Return the (x, y) coordinate for the center point of the cell that contains the specified text.  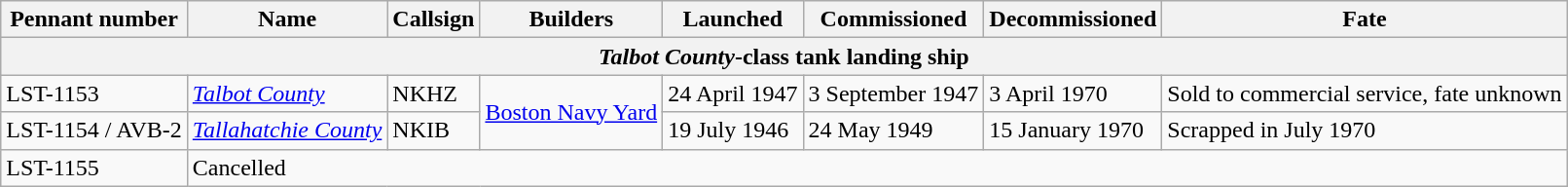
LST-1153 (94, 93)
19 July 1946 (733, 131)
NKHZ (434, 93)
Talbot County (287, 93)
Callsign (434, 19)
NKIB (434, 131)
Name (287, 19)
24 April 1947 (733, 93)
Sold to commercial service, fate unknown (1365, 93)
Talbot County-class tank landing ship (784, 56)
Commissioned (893, 19)
Fate (1365, 19)
15 January 1970 (1073, 131)
LST-1154 / AVB-2 (94, 131)
3 September 1947 (893, 93)
Builders (571, 19)
Boston Navy Yard (571, 112)
Pennant number (94, 19)
Launched (733, 19)
Decommissioned (1073, 19)
Tallahatchie County (287, 131)
Scrapped in July 1970 (1365, 131)
Cancelled (877, 168)
3 April 1970 (1073, 93)
24 May 1949 (893, 131)
LST-1155 (94, 168)
